Locate the cell with the specified text and output its (x, y) center coordinate. 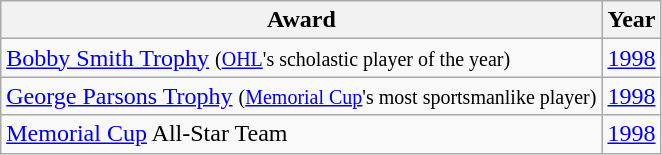
Award (302, 20)
Memorial Cup All-Star Team (302, 134)
George Parsons Trophy (Memorial Cup's most sportsmanlike player) (302, 96)
Year (632, 20)
Bobby Smith Trophy (OHL's scholastic player of the year) (302, 58)
